Identify which cell holds the provided text, then report its [X, Y] central coordinate. 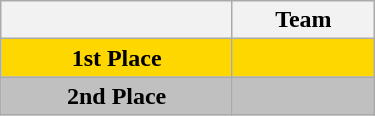
Team [303, 20]
2nd Place [117, 96]
1st Place [117, 58]
